Locate the cell with the specified text and output its [X, Y] center coordinate. 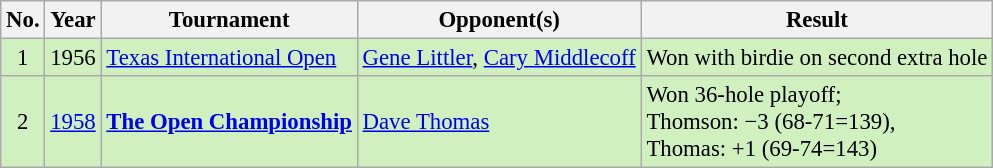
Won 36-hole playoff;Thomson: −3 (68-71=139),Thomas: +1 (69-74=143) [817, 122]
Gene Littler, Cary Middlecoff [499, 58]
Opponent(s) [499, 20]
2 [23, 122]
The Open Championship [229, 122]
Dave Thomas [499, 122]
Year [73, 20]
Result [817, 20]
No. [23, 20]
1 [23, 58]
Won with birdie on second extra hole [817, 58]
1958 [73, 122]
Texas International Open [229, 58]
1956 [73, 58]
Tournament [229, 20]
